Determine the [X, Y] coordinate at the center of the cell enclosing the given text.  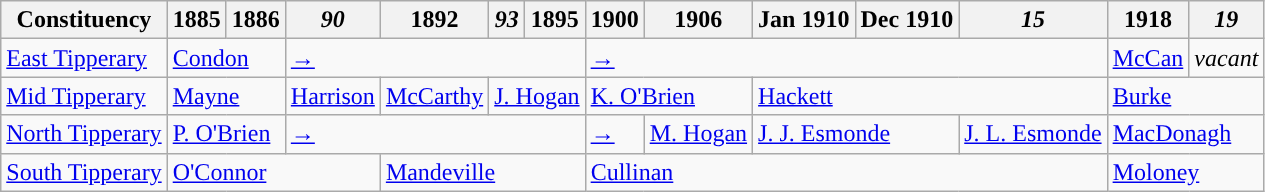
1892 [434, 20]
vacant [1226, 58]
M. Hogan [698, 134]
South Tipperary [84, 172]
1906 [698, 20]
Harrison [332, 96]
Constituency [84, 20]
90 [332, 20]
J. J. Esmonde [856, 134]
Dec 1910 [907, 20]
1900 [614, 20]
19 [1226, 20]
P. O'Brien [226, 134]
1885 [196, 20]
15 [1033, 20]
Mid Tipperary [84, 96]
Cullinan [846, 172]
East Tipperary [84, 58]
O'Connor [274, 172]
North Tipperary [84, 134]
Moloney [1186, 172]
Mayne [226, 96]
1895 [555, 20]
McCan [1148, 58]
1886 [256, 20]
Condon [226, 58]
93 [507, 20]
J. L. Esmonde [1033, 134]
Jan 1910 [804, 20]
McCarthy [434, 96]
J. Hogan [537, 96]
Hackett [930, 96]
K. O'Brien [668, 96]
MacDonagh [1186, 134]
Mandeville [482, 172]
1918 [1148, 20]
Burke [1186, 96]
